Capture the cell that displays the provided text and extract its (X, Y) central coordinate. 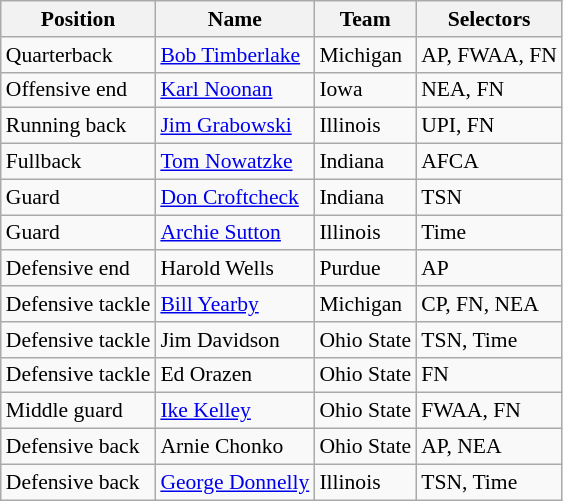
Jim Davidson (234, 340)
Purdue (365, 269)
TSN (489, 197)
NEA, FN (489, 90)
Ed Orazen (234, 375)
George Donnelly (234, 482)
Ike Kelley (234, 411)
Bob Timberlake (234, 55)
FN (489, 375)
Jim Grabowski (234, 126)
Harold Wells (234, 269)
CP, FN, NEA (489, 304)
Selectors (489, 19)
Name (234, 19)
Middle guard (78, 411)
Quarterback (78, 55)
Arnie Chonko (234, 447)
AP, NEA (489, 447)
Don Croftcheck (234, 197)
Bill Yearby (234, 304)
Iowa (365, 90)
Fullback (78, 162)
AP (489, 269)
FWAA, FN (489, 411)
AP, FWAA, FN (489, 55)
Offensive end (78, 90)
Team (365, 19)
Time (489, 233)
Defensive end (78, 269)
Karl Noonan (234, 90)
AFCA (489, 162)
Running back (78, 126)
UPI, FN (489, 126)
Position (78, 19)
Archie Sutton (234, 233)
Tom Nowatzke (234, 162)
